Find where the given text appears and provide that cell's center as (X, Y) coordinate. 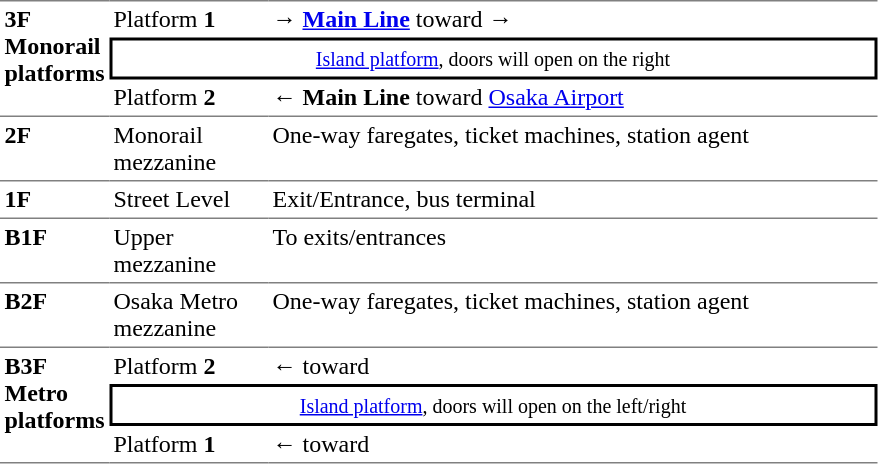
Street Level (188, 201)
B3F Metro platforms (54, 406)
1F (54, 201)
3F Monorail platforms (54, 58)
← Main Line toward Osaka Airport (572, 99)
B2F (54, 316)
→ Main Line toward → (572, 19)
Island platform, doors will open on the right (493, 59)
Monorail mezzanine (188, 149)
Osaka Metro mezzanine (188, 316)
Island platform, doors will open on the left/right (493, 405)
Exit/Entrance, bus terminal (572, 201)
2F (54, 149)
B1F (54, 251)
Upper mezzanine (188, 251)
To exits/entrances (572, 251)
